Return (x, y) of the center of cell containing provided text 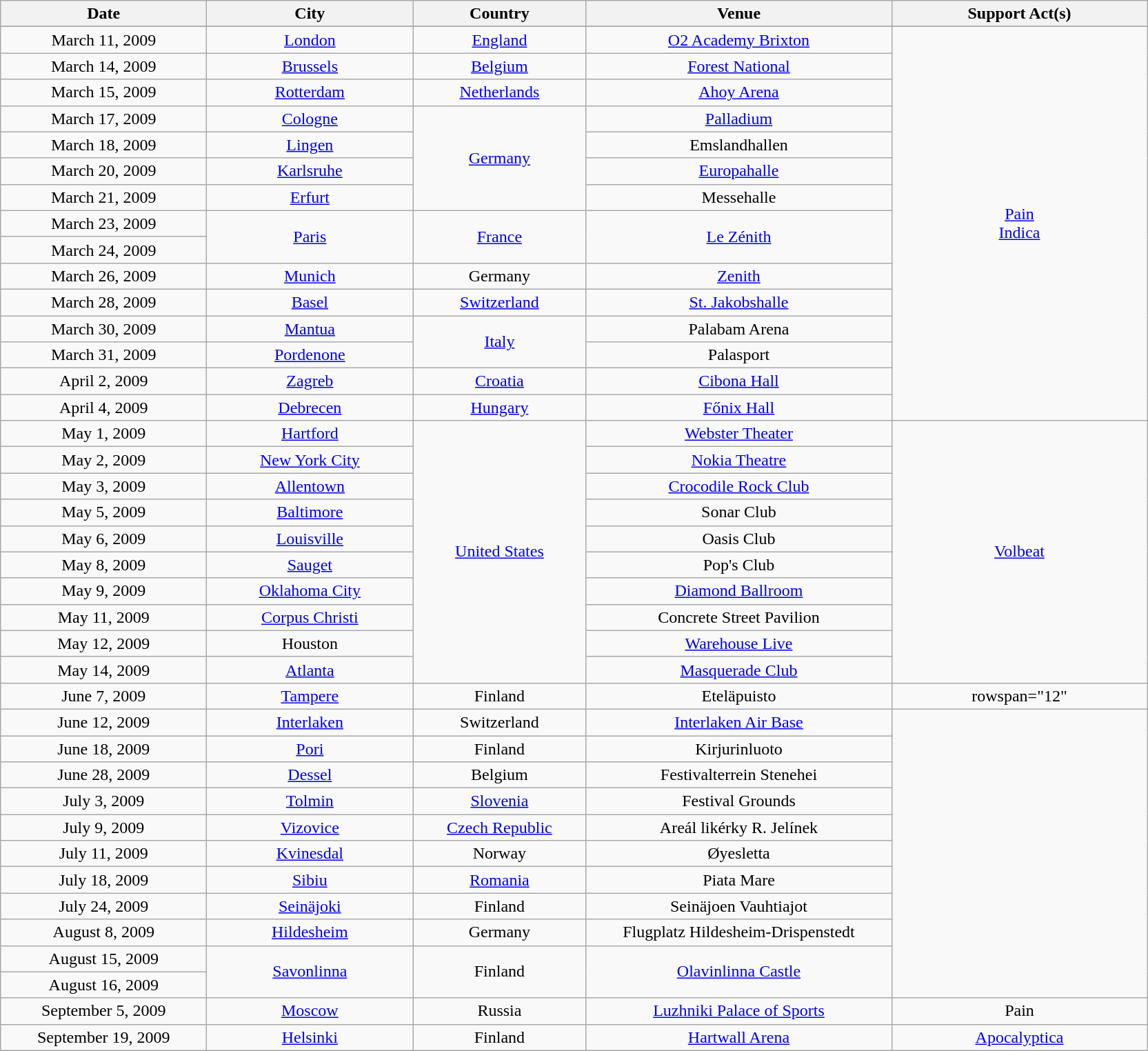
Forest National (739, 66)
Norway (499, 854)
Øyesletta (739, 854)
Palladium (739, 119)
Slovenia (499, 801)
Palabam Arena (739, 329)
April 4, 2009 (103, 408)
June 7, 2009 (103, 696)
Date (103, 14)
Allentown (310, 486)
Pori (310, 748)
July 3, 2009 (103, 801)
Webster Theater (739, 434)
May 14, 2009 (103, 670)
PainIndica (1019, 223)
Basel (310, 302)
March 23, 2009 (103, 223)
May 2, 2009 (103, 460)
Dessel (310, 775)
Pordenone (310, 355)
March 20, 2009 (103, 171)
Pop's Club (739, 565)
Ahoy Arena (739, 92)
May 1, 2009 (103, 434)
France (499, 237)
May 11, 2009 (103, 617)
Erfurt (310, 197)
May 8, 2009 (103, 565)
March 31, 2009 (103, 355)
Munich (310, 276)
May 12, 2009 (103, 643)
March 28, 2009 (103, 302)
Baltimore (310, 512)
Volbeat (1019, 552)
Interlaken Air Base (739, 722)
London (310, 40)
City (310, 14)
July 18, 2009 (103, 880)
rowspan="12" (1019, 696)
Concrete Street Pavilion (739, 617)
Hildesheim (310, 932)
Festivalterrein Stenehei (739, 775)
June 28, 2009 (103, 775)
Tampere (310, 696)
May 6, 2009 (103, 539)
Savonlinna (310, 972)
March 21, 2009 (103, 197)
Sibiu (310, 880)
Lingen (310, 145)
Olavinlinna Castle (739, 972)
July 24, 2009 (103, 906)
May 9, 2009 (103, 591)
July 11, 2009 (103, 854)
Emslandhallen (739, 145)
Louisville (310, 539)
Houston (310, 643)
Warehouse Live (739, 643)
July 9, 2009 (103, 828)
Croatia (499, 381)
Venue (739, 14)
Zenith (739, 276)
Netherlands (499, 92)
April 2, 2009 (103, 381)
March 30, 2009 (103, 329)
Italy (499, 342)
March 17, 2009 (103, 119)
Moscow (310, 1011)
Seinäjoki (310, 906)
August 15, 2009 (103, 959)
Sauget (310, 565)
March 14, 2009 (103, 66)
Interlaken (310, 722)
Hungary (499, 408)
June 18, 2009 (103, 748)
Areál likérky R. Jelínek (739, 828)
March 15, 2009 (103, 92)
Vizovice (310, 828)
Mantua (310, 329)
Nokia Theatre (739, 460)
Kirjurinluoto (739, 748)
Debrecen (310, 408)
Paris (310, 237)
Sonar Club (739, 512)
March 26, 2009 (103, 276)
Support Act(s) (1019, 14)
Crocodile Rock Club (739, 486)
Oklahoma City (310, 591)
Messehalle (739, 197)
Palasport (739, 355)
Europahalle (739, 171)
England (499, 40)
Flugplatz Hildesheim-Drispenstedt (739, 932)
O2 Academy Brixton (739, 40)
Piata Mare (739, 880)
May 3, 2009 (103, 486)
August 8, 2009 (103, 932)
May 5, 2009 (103, 512)
August 16, 2009 (103, 985)
Luzhniki Palace of Sports (739, 1011)
Rotterdam (310, 92)
Brussels (310, 66)
March 18, 2009 (103, 145)
Czech Republic (499, 828)
Cibona Hall (739, 381)
Le Zénith (739, 237)
St. Jakobshalle (739, 302)
Karlsruhe (310, 171)
Country (499, 14)
Tolmin (310, 801)
Masquerade Club (739, 670)
Seinäjoen Vauhtiajot (739, 906)
Eteläpuisto (739, 696)
New York City (310, 460)
Corpus Christi (310, 617)
Zagreb (310, 381)
Festival Grounds (739, 801)
March 11, 2009 (103, 40)
Atlanta (310, 670)
Romania (499, 880)
Hartwall Arena (739, 1037)
Russia (499, 1011)
March 24, 2009 (103, 250)
United States (499, 552)
Kvinesdal (310, 854)
September 19, 2009 (103, 1037)
Cologne (310, 119)
September 5, 2009 (103, 1011)
Diamond Ballroom (739, 591)
Helsinki (310, 1037)
Oasis Club (739, 539)
Apocalyptica (1019, 1037)
Főnix Hall (739, 408)
June 12, 2009 (103, 722)
Pain (1019, 1011)
Hartford (310, 434)
